Determine the [x, y] coordinate at the center of the cell enclosing the given text.  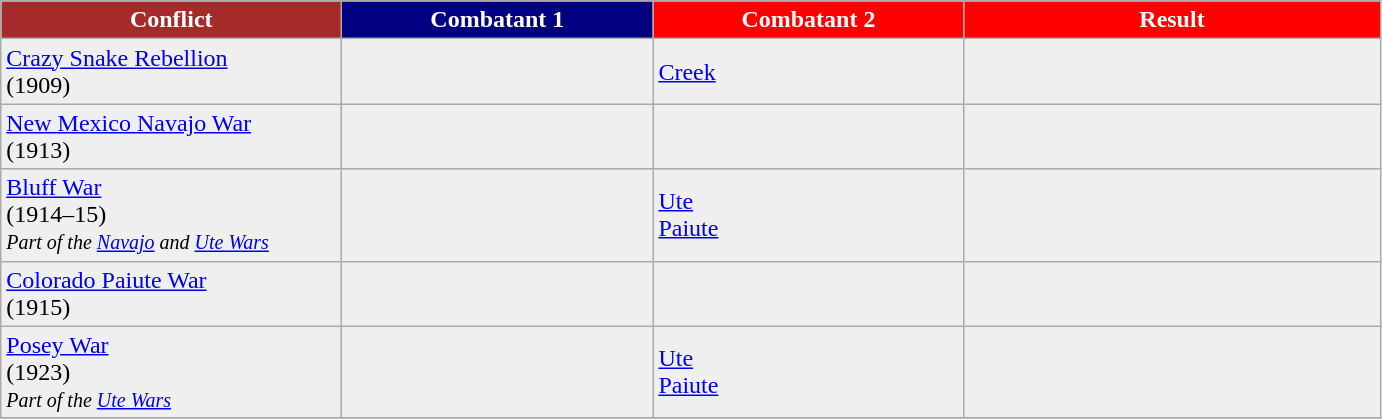
Combatant 1 [498, 20]
New Mexico Navajo War(1913) [172, 136]
Combatant 2 [808, 20]
Result [1172, 20]
Conflict [172, 20]
Creek [808, 72]
Posey War(1923)Part of the Ute Wars [172, 372]
Crazy Snake Rebellion(1909) [172, 72]
Bluff War(1914–15)Part of the Navajo and Ute Wars [172, 215]
Colorado Paiute War(1915) [172, 294]
